Identify which cell holds the provided text, then report its (x, y) central coordinate. 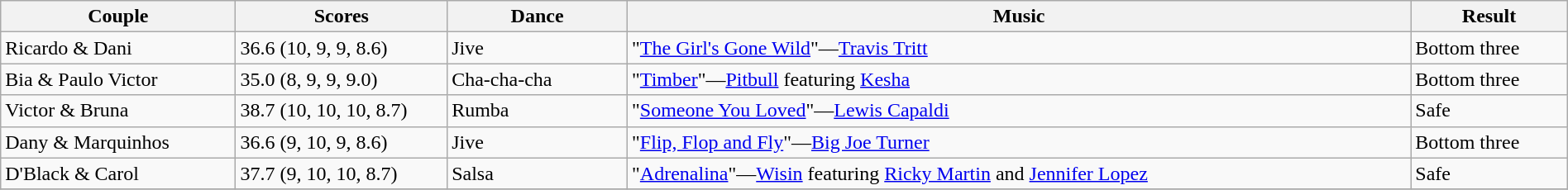
"Adrenalina"—Wisin featuring Ricky Martin and Jennifer Lopez (1019, 173)
36.6 (9, 10, 9, 8.6) (342, 142)
38.7 (10, 10, 10, 8.7) (342, 111)
Salsa (538, 173)
Dany & Marquinhos (118, 142)
Ricardo & Dani (118, 48)
Cha-cha-cha (538, 79)
Rumba (538, 111)
"Someone You Loved"—Lewis Capaldi (1019, 111)
D'Black & Carol (118, 173)
Victor & Bruna (118, 111)
"The Girl's Gone Wild"—Travis Tritt (1019, 48)
Bia & Paulo Victor (118, 79)
Dance (538, 17)
35.0 (8, 9, 9, 9.0) (342, 79)
37.7 (9, 10, 10, 8.7) (342, 173)
"Timber"—Pitbull featuring Kesha (1019, 79)
Couple (118, 17)
36.6 (10, 9, 9, 8.6) (342, 48)
Result (1489, 17)
"Flip, Flop and Fly"—Big Joe Turner (1019, 142)
Music (1019, 17)
Scores (342, 17)
